Provide the [X, Y] coordinate of the cell's center where the given text is located.  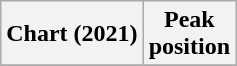
Chart (2021) [72, 34]
Peakposition [189, 34]
